Determine the [X, Y] coordinate at the center of the cell enclosing the given text.  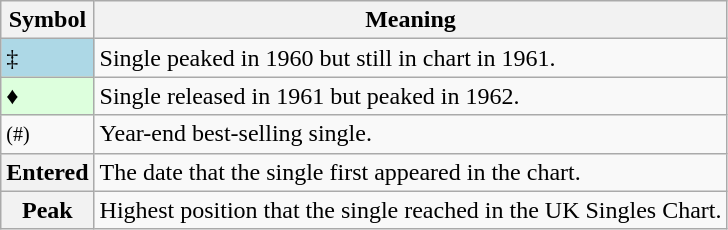
‡ [48, 58]
Meaning [410, 20]
Year-end best-selling single. [410, 134]
Single peaked in 1960 but still in chart in 1961. [410, 58]
♦ [48, 96]
The date that the single first appeared in the chart. [410, 172]
Single released in 1961 but peaked in 1962. [410, 96]
Entered [48, 172]
Peak [48, 210]
(#) [48, 134]
Highest position that the single reached in the UK Singles Chart. [410, 210]
Symbol [48, 20]
